Return (X, Y) of the center of cell containing provided text 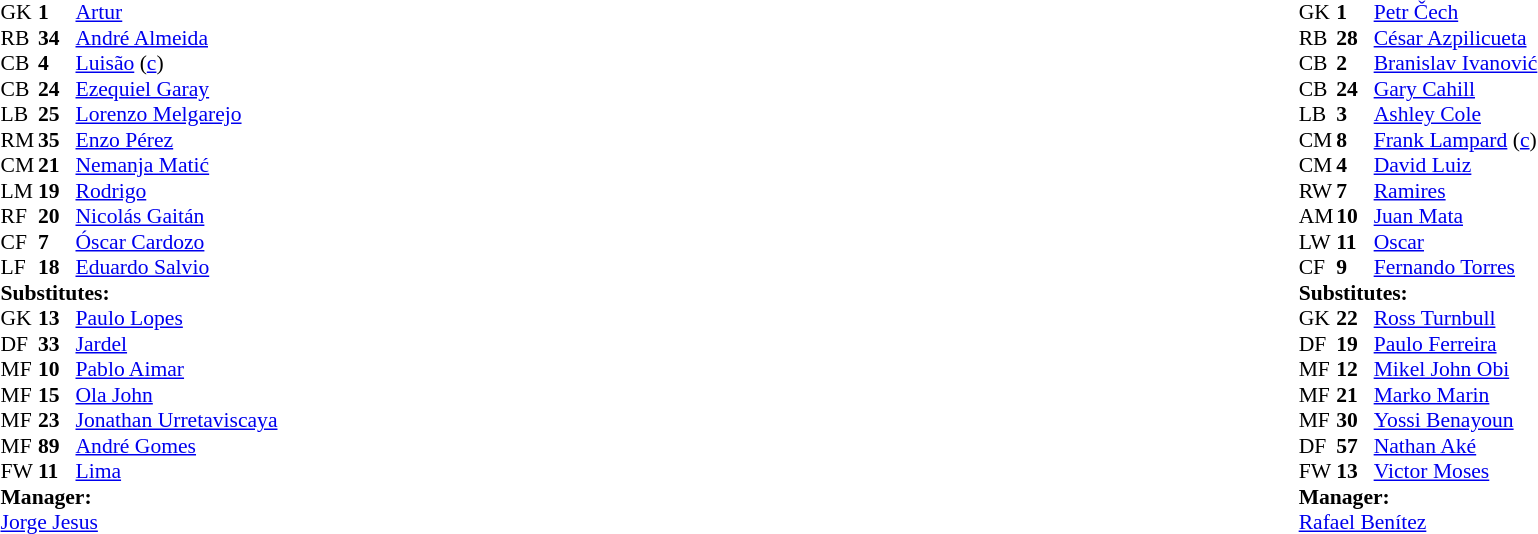
AM (1318, 217)
23 (57, 421)
30 (1355, 421)
RW (1318, 191)
Pablo Aimar (177, 369)
15 (57, 395)
Ashley Cole (1456, 115)
Enzo Pérez (177, 140)
David Luiz (1456, 165)
André Almeida (177, 38)
Petr Čech (1456, 13)
12 (1355, 369)
Óscar Cardozo (177, 242)
LF (19, 267)
Lorenzo Melgarejo (177, 115)
25 (57, 115)
Paulo Ferreira (1456, 344)
Frank Lampard (c) (1456, 140)
Jardel (177, 344)
Marko Marin (1456, 395)
Mikel John Obi (1456, 369)
RF (19, 217)
LM (19, 191)
Lima (177, 471)
Jonathan Urretaviscaya (177, 421)
Artur (177, 13)
Victor Moses (1456, 471)
Yossi Benayoun (1456, 421)
Ramires (1456, 191)
RM (19, 140)
André Gomes (177, 446)
89 (57, 446)
9 (1355, 267)
22 (1355, 319)
Paulo Lopes (177, 319)
8 (1355, 140)
57 (1355, 446)
Juan Mata (1456, 217)
Ezequiel Garay (177, 89)
18 (57, 267)
Fernando Torres (1456, 267)
LW (1318, 242)
Rodrigo (177, 191)
20 (57, 217)
Nemanja Matić (177, 165)
Oscar (1456, 242)
34 (57, 38)
35 (57, 140)
3 (1355, 115)
Ola John (177, 395)
Nathan Aké (1456, 446)
Gary Cahill (1456, 89)
2 (1355, 63)
28 (1355, 38)
Eduardo Salvio (177, 267)
Luisão (c) (177, 63)
Nicolás Gaitán (177, 217)
33 (57, 344)
Branislav Ivanović (1456, 63)
César Azpilicueta (1456, 38)
Ross Turnbull (1456, 319)
